Return the (X, Y) coordinate for the center point of the cell that contains the specified text.  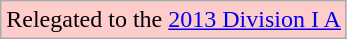
Relegated to the 2013 Division I A (174, 20)
